Search for the cell housing the specified text and yield its [x, y] center coordinate. 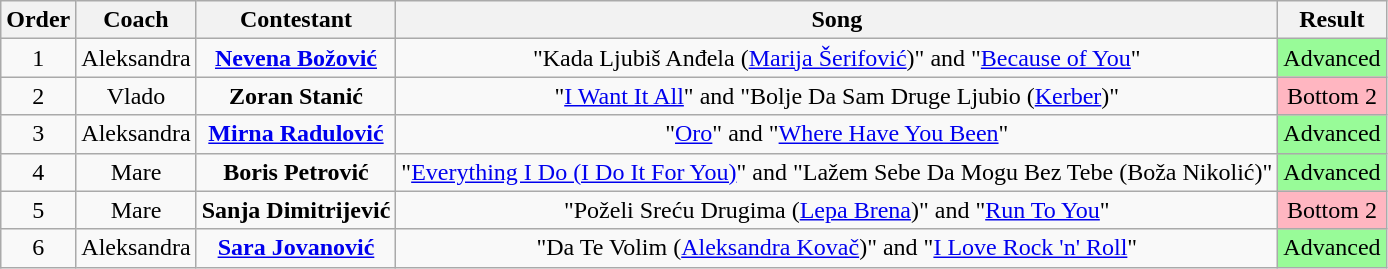
"Poželi Sreću Drugima (Lepa Brena)" and "Run To You" [837, 210]
Coach [136, 20]
5 [38, 210]
Contestant [296, 20]
Order [38, 20]
Song [837, 20]
"Da Te Volim (Aleksandra Kovač)" and "I Love Rock 'n' Roll" [837, 248]
Result [1332, 20]
6 [38, 248]
"I Want It All" and "Bolje Da Sam Druge Ljubio (Kerber)" [837, 96]
"Everything I Do (I Do It For You)" and "Lažem Sebe Da Mogu Bez Tebe (Boža Nikolić)" [837, 172]
4 [38, 172]
Zoran Stanić [296, 96]
Sara Jovanović [296, 248]
Vlado [136, 96]
3 [38, 134]
"Oro" and "Where Have You Been" [837, 134]
1 [38, 58]
Boris Petrović [296, 172]
Sanja Dimitrijević [296, 210]
"Kada Ljubiš Anđela (Marija Šerifović)" and "Because of You" [837, 58]
2 [38, 96]
Nevena Božović [296, 58]
Mirna Radulović [296, 134]
